Locate the cell with the specified text and output its (X, Y) center coordinate. 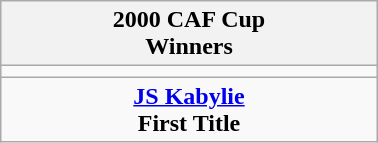
2000 CAF CupWinners (189, 34)
JS KabylieFirst Title (189, 110)
